Detect which cell encompasses the target text, then output its [x, y] center coordinate. 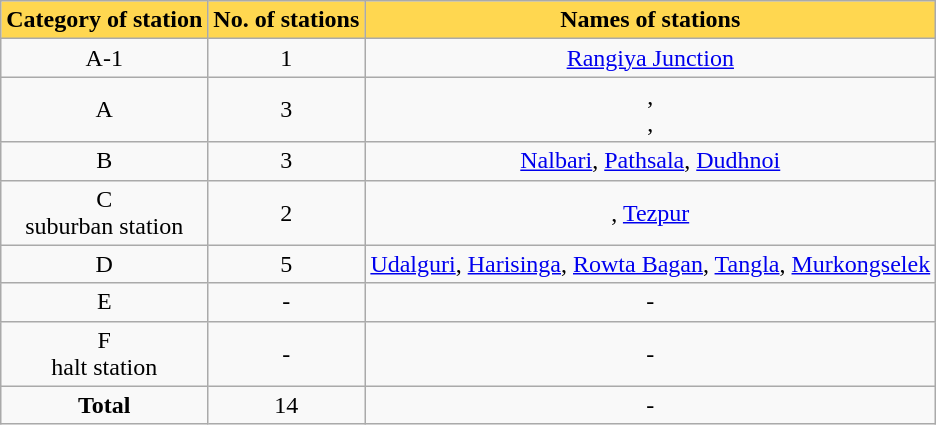
E [104, 302]
Names of stations [650, 20]
B [104, 161]
A-1 [104, 58]
,, [650, 110]
2 [286, 212]
Total [104, 405]
Fhalt station [104, 354]
5 [286, 264]
A [104, 110]
14 [286, 405]
Rangiya Junction [650, 58]
Udalguri, Harisinga, Rowta Bagan, Tangla, Murkongselek [650, 264]
Csuburban station [104, 212]
Nalbari, Pathsala, Dudhnoi [650, 161]
D [104, 264]
1 [286, 58]
No. of stations [286, 20]
, Tezpur [650, 212]
Category of station [104, 20]
